Capture the cell that displays the provided text and extract its (X, Y) central coordinate. 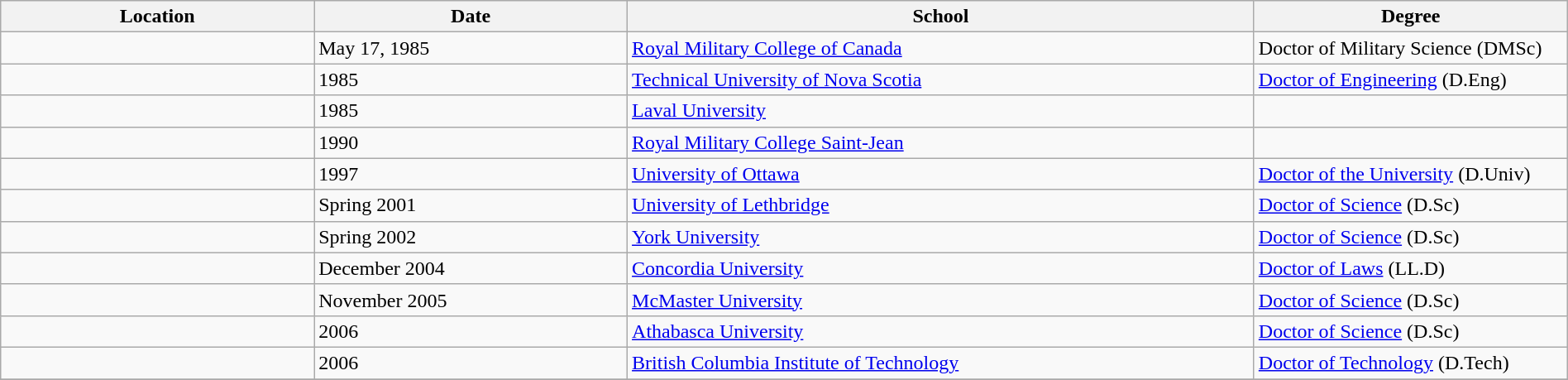
Technical University of Nova Scotia (941, 79)
December 2004 (471, 268)
1990 (471, 142)
Doctor of the University (D.Univ) (1411, 174)
Date (471, 17)
Royal Military College Saint-Jean (941, 142)
British Columbia Institute of Technology (941, 363)
Spring 2002 (471, 237)
Royal Military College of Canada (941, 48)
York University (941, 237)
1997 (471, 174)
Concordia University (941, 268)
Laval University (941, 111)
May 17, 1985 (471, 48)
Location (157, 17)
Doctor of Laws (LL.D) (1411, 268)
Degree (1411, 17)
Doctor of Engineering (D.Eng) (1411, 79)
Doctor of Technology (D.Tech) (1411, 363)
Athabasca University (941, 331)
University of Ottawa (941, 174)
Spring 2001 (471, 205)
Doctor of Military Science (DMSc) (1411, 48)
University of Lethbridge (941, 205)
November 2005 (471, 300)
McMaster University (941, 300)
School (941, 17)
